Output the [x, y] coordinate of the center of the cell containing the given text.  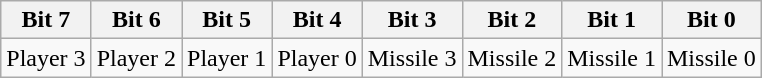
Player 1 [227, 58]
Bit 7 [46, 20]
Missile 1 [612, 58]
Bit 0 [712, 20]
Bit 5 [227, 20]
Missile 3 [412, 58]
Player 2 [136, 58]
Missile 0 [712, 58]
Bit 4 [317, 20]
Player 3 [46, 58]
Missile 2 [512, 58]
Bit 2 [512, 20]
Bit 3 [412, 20]
Bit 6 [136, 20]
Bit 1 [612, 20]
Player 0 [317, 58]
